Output the (X, Y) coordinate of the center of the cell containing the given text.  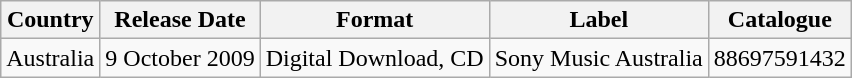
Label (598, 20)
Catalogue (780, 20)
Digital Download, CD (374, 58)
Sony Music Australia (598, 58)
Australia (50, 58)
88697591432 (780, 58)
9 October 2009 (180, 58)
Format (374, 20)
Country (50, 20)
Release Date (180, 20)
